Pinpoint the cell where the given text exists, returning its (X, Y) midpoint coordinate. 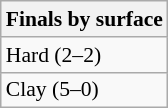
Finals by surface (84, 19)
Clay (5–0) (84, 90)
Hard (2–2) (84, 55)
